From the cell containing the given text, extract its center point as [X, Y] coordinate. 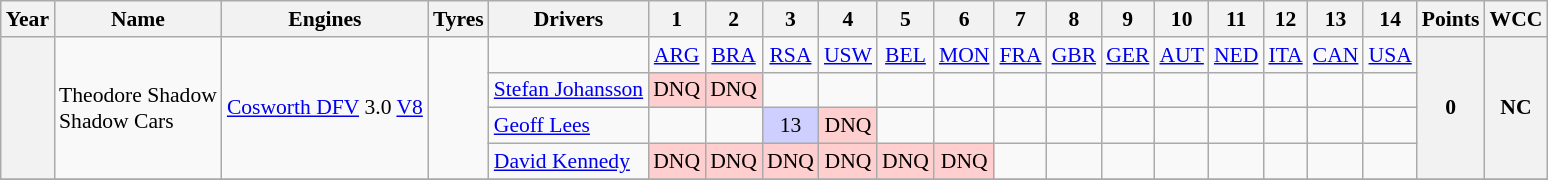
Tyres [458, 19]
11 [1236, 19]
Cosworth DFV 3.0 V8 [325, 108]
10 [1181, 19]
5 [906, 19]
ITA [1285, 55]
Drivers [568, 19]
Geoff Lees [568, 126]
0 [1451, 108]
ARG [676, 55]
8 [1074, 19]
Year [28, 19]
GER [1128, 55]
Name [138, 19]
GBR [1074, 55]
NED [1236, 55]
FRA [1020, 55]
CAN [1336, 55]
USA [1390, 55]
3 [790, 19]
NC [1516, 108]
Stefan Johansson [568, 90]
1 [676, 19]
14 [1390, 19]
MON [964, 55]
WCC [1516, 19]
BRA [734, 55]
2 [734, 19]
AUT [1181, 55]
USW [848, 55]
David Kennedy [568, 162]
9 [1128, 19]
Points [1451, 19]
RSA [790, 55]
Theodore Shadow Shadow Cars [138, 108]
BEL [906, 55]
4 [848, 19]
12 [1285, 19]
Engines [325, 19]
7 [1020, 19]
6 [964, 19]
